Capture the cell that displays the provided text and extract its (X, Y) central coordinate. 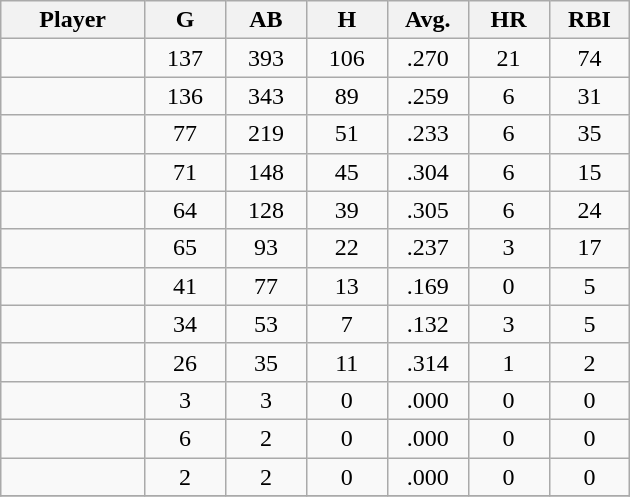
1 (508, 362)
.270 (428, 58)
51 (346, 134)
H (346, 20)
93 (266, 248)
Player (73, 20)
RBI (590, 20)
24 (590, 210)
393 (266, 58)
31 (590, 96)
74 (590, 58)
HR (508, 20)
.259 (428, 96)
148 (266, 172)
Avg. (428, 20)
65 (186, 248)
53 (266, 324)
34 (186, 324)
22 (346, 248)
21 (508, 58)
.304 (428, 172)
137 (186, 58)
11 (346, 362)
AB (266, 20)
26 (186, 362)
.233 (428, 134)
13 (346, 286)
128 (266, 210)
343 (266, 96)
219 (266, 134)
17 (590, 248)
106 (346, 58)
45 (346, 172)
7 (346, 324)
.314 (428, 362)
.169 (428, 286)
89 (346, 96)
15 (590, 172)
39 (346, 210)
41 (186, 286)
136 (186, 96)
.132 (428, 324)
64 (186, 210)
G (186, 20)
71 (186, 172)
.305 (428, 210)
.237 (428, 248)
